Extract the [X, Y] coordinate from the center of the cell holding the provided text.  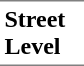
Street Level [42, 33]
